Return (X, Y) of the center of cell containing provided text 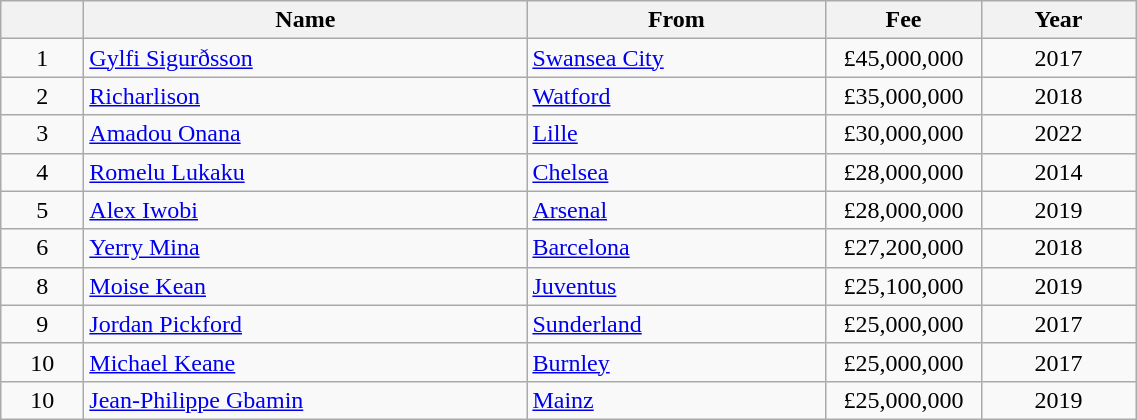
Richarlison (306, 96)
£35,000,000 (904, 96)
Jordan Pickford (306, 324)
£27,200,000 (904, 248)
6 (42, 248)
Arsenal (676, 210)
Swansea City (676, 58)
Michael Keane (306, 362)
£30,000,000 (904, 134)
2 (42, 96)
1 (42, 58)
Name (306, 20)
Juventus (676, 286)
Lille (676, 134)
£25,100,000 (904, 286)
Yerry Mina (306, 248)
Year (1058, 20)
Fee (904, 20)
Alex Iwobi (306, 210)
2022 (1058, 134)
2014 (1058, 172)
Chelsea (676, 172)
Watford (676, 96)
Sunderland (676, 324)
4 (42, 172)
Amadou Onana (306, 134)
5 (42, 210)
Moise Kean (306, 286)
From (676, 20)
Mainz (676, 400)
8 (42, 286)
Burnley (676, 362)
Barcelona (676, 248)
Gylfi Sigurðsson (306, 58)
9 (42, 324)
£45,000,000 (904, 58)
3 (42, 134)
Romelu Lukaku (306, 172)
Jean-Philippe Gbamin (306, 400)
